Extract the (X, Y) coordinate from the center of the cell holding the provided text.  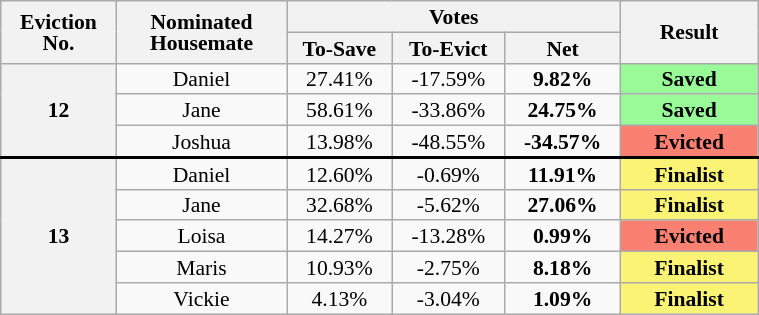
12 (59, 110)
Votes (454, 16)
58.61% (340, 110)
-2.75% (448, 268)
13 (59, 236)
27.06% (563, 204)
1.09% (563, 298)
-34.57% (563, 142)
-33.86% (448, 110)
11.91% (563, 174)
32.68% (340, 204)
13.98% (340, 142)
-5.62% (448, 204)
Eviction No. (59, 32)
Vickie (201, 298)
Joshua (201, 142)
Result (690, 32)
27.41% (340, 78)
4.13% (340, 298)
-17.59% (448, 78)
Loisa (201, 236)
-0.69% (448, 174)
10.93% (340, 268)
8.18% (563, 268)
12.60% (340, 174)
24.75% (563, 110)
-3.04% (448, 298)
To-Evict (448, 48)
NominatedHousemate (201, 32)
Maris (201, 268)
0.99% (563, 236)
To-Save (340, 48)
-48.55% (448, 142)
14.27% (340, 236)
9.82% (563, 78)
-13.28% (448, 236)
Net (563, 48)
